Capture the cell that displays the provided text and extract its (x, y) central coordinate. 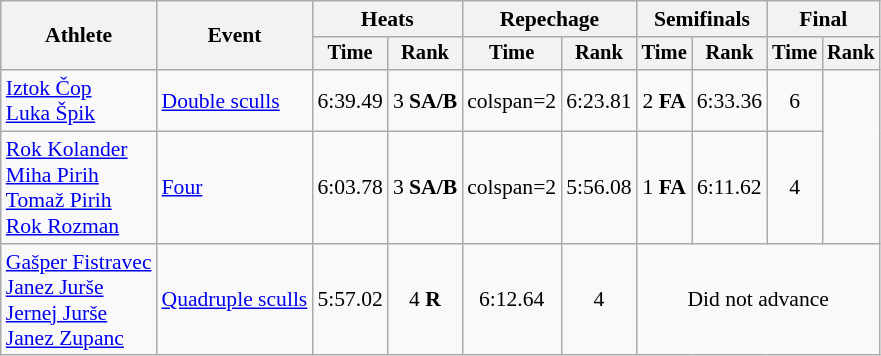
6:12.64 (512, 300)
Did not advance (758, 300)
Iztok ČopLuka Špik (79, 100)
Heats (387, 19)
Repechage (550, 19)
6:03.78 (350, 188)
5:56.08 (598, 188)
Semifinals (702, 19)
Final (823, 19)
Four (235, 188)
2 FA (664, 100)
5:57.02 (350, 300)
Rok KolanderMiha PirihTomaž PirihRok Rozman (79, 188)
6:33.36 (730, 100)
Double sculls (235, 100)
6:23.81 (598, 100)
Athlete (79, 36)
6:11.62 (730, 188)
Quadruple sculls (235, 300)
6 (794, 100)
1 FA (664, 188)
4 R (425, 300)
Gašper FistravecJanez JuršeJernej JuršeJanez Zupanc (79, 300)
6:39.49 (350, 100)
Event (235, 36)
